For the text-containing cell, return its midpoint in [X, Y] coordinate format. 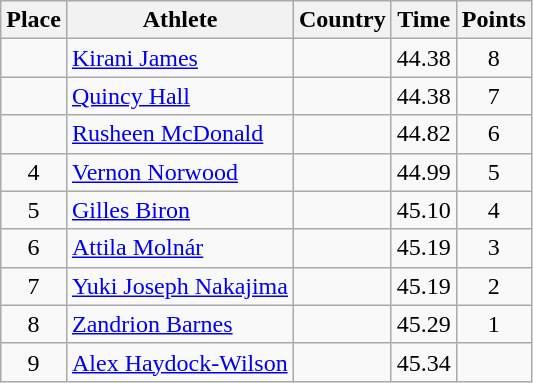
Yuki Joseph Nakajima [180, 286]
9 [34, 362]
Vernon Norwood [180, 172]
Time [424, 20]
Place [34, 20]
Quincy Hall [180, 96]
3 [494, 248]
2 [494, 286]
45.34 [424, 362]
Rusheen McDonald [180, 134]
Attila Molnár [180, 248]
44.99 [424, 172]
Athlete [180, 20]
Country [342, 20]
Alex Haydock-Wilson [180, 362]
45.10 [424, 210]
Gilles Biron [180, 210]
Kirani James [180, 58]
44.82 [424, 134]
Zandrion Barnes [180, 324]
45.29 [424, 324]
Points [494, 20]
1 [494, 324]
